Extract the (x, y) coordinate from the center of the cell holding the provided text.  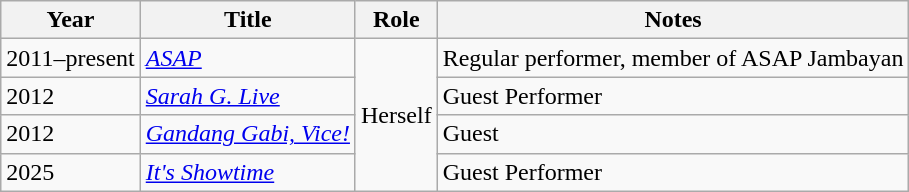
2025 (70, 172)
Guest (673, 134)
Notes (673, 20)
Sarah G. Live (248, 96)
2011–present (70, 58)
Herself (396, 115)
ASAP (248, 58)
Year (70, 20)
Role (396, 20)
Title (248, 20)
Regular performer, member of ASAP Jambayan (673, 58)
It's Showtime (248, 172)
Gandang Gabi, Vice! (248, 134)
